Detect which cell encompasses the target text, then output its (X, Y) center coordinate. 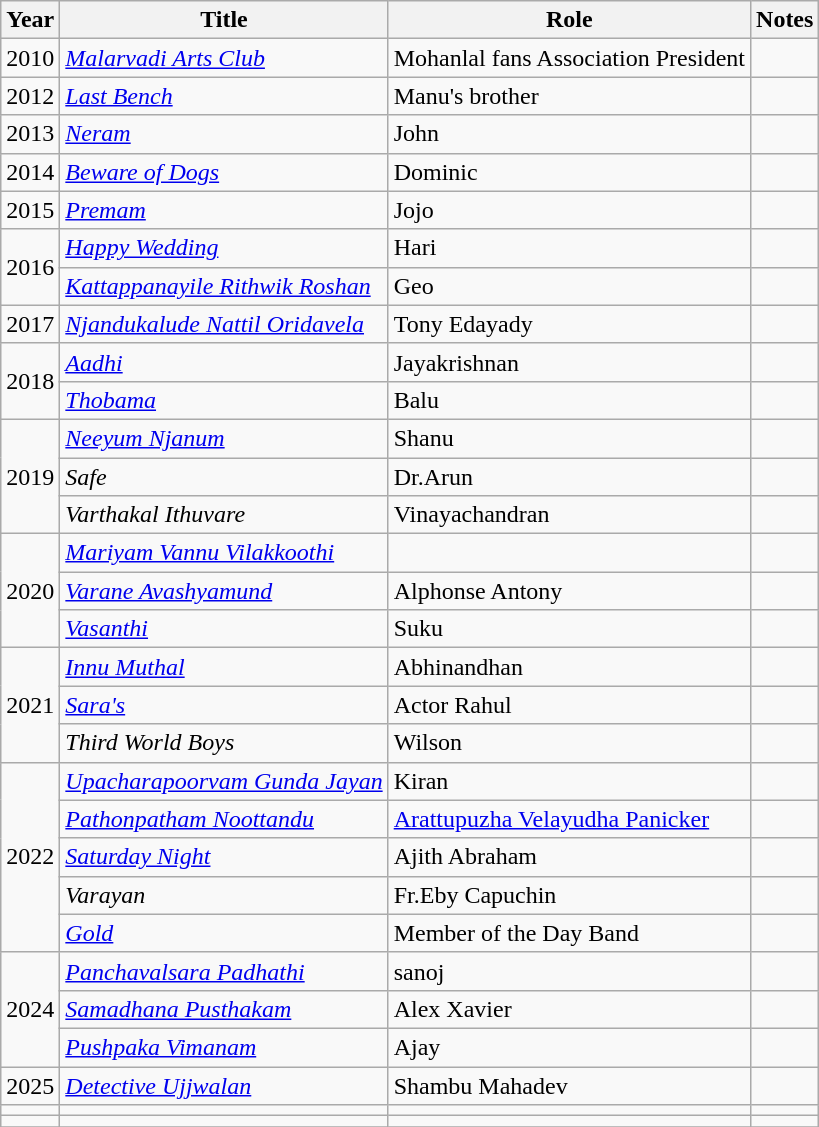
Malarvadi Arts Club (224, 58)
Neeyum Njanum (224, 438)
Actor Rahul (569, 705)
Abhinandhan (569, 667)
sanoj (569, 971)
Alex Xavier (569, 1009)
Role (569, 20)
Vasanthi (224, 629)
2022 (30, 857)
Varayan (224, 895)
Pathonpatham Noottandu (224, 819)
Kattappanayile Rithwik Roshan (224, 286)
2018 (30, 381)
Vinayachandran (569, 515)
2014 (30, 172)
Panchavalsara Padhathi (224, 971)
Premam (224, 210)
Gold (224, 933)
2012 (30, 96)
Aadhi (224, 362)
Samadhana Pusthakam (224, 1009)
Member of the Day Band (569, 933)
Last Bench (224, 96)
Jojo (569, 210)
Innu Muthal (224, 667)
Ajay (569, 1047)
Suku (569, 629)
Varthakal Ithuvare (224, 515)
Shambu Mahadev (569, 1085)
Sara's (224, 705)
Dr.Arun (569, 477)
Notes (785, 20)
Saturday Night (224, 857)
Beware of Dogs (224, 172)
Thobama (224, 400)
Jayakrishnan (569, 362)
Fr.Eby Capuchin (569, 895)
2017 (30, 324)
2020 (30, 591)
Alphonse Antony (569, 591)
Pushpaka Vimanam (224, 1047)
Njandukalude Nattil Oridavela (224, 324)
Happy Wedding (224, 248)
Arattupuzha Velayudha Panicker (569, 819)
Tony Edayady (569, 324)
Upacharapoorvam Gunda Jayan (224, 781)
Varane Avashyamund (224, 591)
Title (224, 20)
Shanu (569, 438)
Balu (569, 400)
2016 (30, 267)
Detective Ujjwalan (224, 1085)
Hari (569, 248)
Kiran (569, 781)
Third World Boys (224, 743)
Dominic (569, 172)
Ajith Abraham (569, 857)
Geo (569, 286)
2010 (30, 58)
Mariyam Vannu Vilakkoothi (224, 553)
2025 (30, 1085)
2019 (30, 476)
Year (30, 20)
Manu's brother (569, 96)
2021 (30, 705)
Safe (224, 477)
2015 (30, 210)
Neram (224, 134)
2024 (30, 1009)
John (569, 134)
Wilson (569, 743)
Mohanlal fans Association President (569, 58)
2013 (30, 134)
